Scan for the cell matching the given text and deliver its (x, y) coordinate at center. 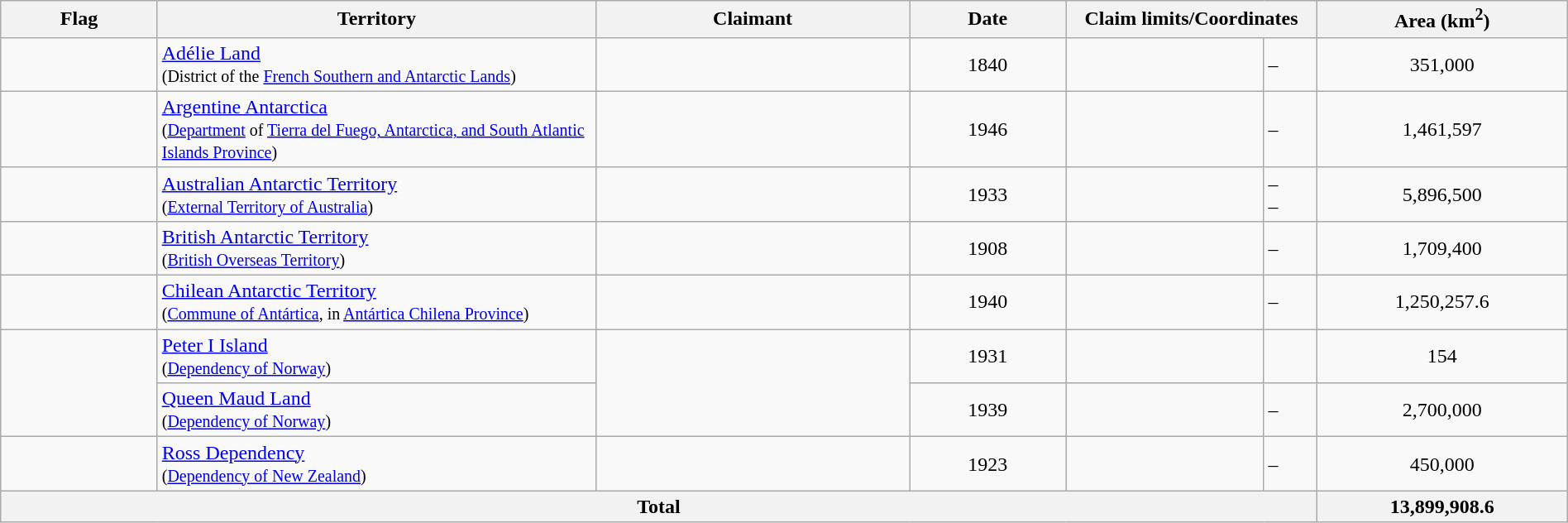
–– (1290, 194)
1840 (987, 65)
Queen Maud Land(Dependency of Norway) (376, 410)
Adélie Land(District of the French Southern and Antarctic Lands) (376, 65)
Australian Antarctic Territory(External Territory of Australia) (376, 194)
1931 (987, 356)
Flag (79, 20)
450,000 (1442, 463)
Chilean Antarctic Territory(Commune of Antártica, in Antártica Chilena Province) (376, 303)
1,250,257.6 (1442, 303)
Territory (376, 20)
1940 (987, 303)
1946 (987, 129)
1,709,400 (1442, 248)
5,896,500 (1442, 194)
Date (987, 20)
351,000 (1442, 65)
British Antarctic Territory(British Overseas Territory) (376, 248)
Peter I Island(Dependency of Norway) (376, 356)
154 (1442, 356)
1923 (987, 463)
1908 (987, 248)
Argentine Antarctica(Department of Tierra del Fuego, Antarctica, and South Atlantic Islands Province) (376, 129)
Ross Dependency(Dependency of New Zealand) (376, 463)
Total (658, 506)
1939 (987, 410)
1933 (987, 194)
13,899,908.6 (1442, 506)
Claimant (753, 20)
2,700,000 (1442, 410)
1,461,597 (1442, 129)
Area (km2) (1442, 20)
Claim limits/Coordinates (1191, 20)
